Determine the [x, y] coordinate at the center of the cell enclosing the given text.  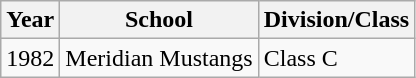
Meridian Mustangs [159, 58]
Division/Class [336, 20]
Class C [336, 58]
School [159, 20]
1982 [30, 58]
Year [30, 20]
